Identify which cell holds the provided text, then report its (X, Y) central coordinate. 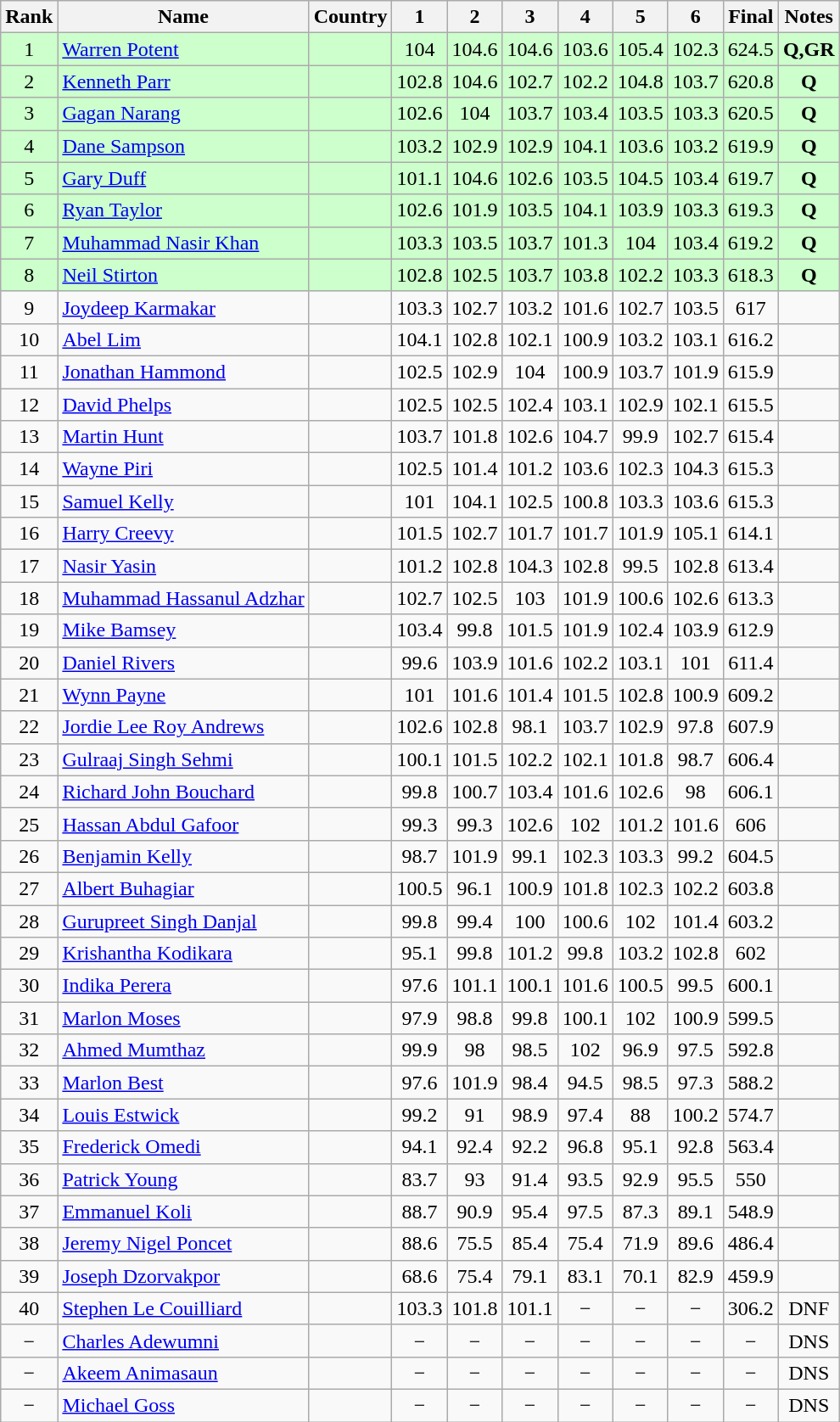
603.8 (750, 888)
614.1 (750, 534)
613.3 (750, 598)
37 (29, 1212)
Jeremy Nigel Poncet (183, 1244)
94.5 (585, 1083)
30 (29, 986)
486.4 (750, 1244)
100 (529, 921)
Jordie Lee Roy Andrews (183, 727)
Notes (809, 17)
16 (29, 534)
34 (29, 1115)
Benjamin Kelly (183, 856)
98.4 (529, 1083)
Charles Adewumni (183, 1341)
612.9 (750, 630)
23 (29, 759)
588.2 (750, 1083)
574.7 (750, 1115)
599.5 (750, 1018)
35 (29, 1147)
606.1 (750, 792)
Nasir Yasin (183, 566)
29 (29, 954)
8 (29, 275)
Jonathan Hammond (183, 372)
75.5 (475, 1244)
10 (29, 339)
32 (29, 1050)
615.5 (750, 405)
602 (750, 954)
96.8 (585, 1147)
98.9 (529, 1115)
89.6 (696, 1244)
620.5 (750, 114)
611.4 (750, 663)
36 (29, 1179)
99.6 (419, 663)
92.9 (640, 1179)
Abel Lim (183, 339)
96.1 (475, 888)
26 (29, 856)
Kenneth Parr (183, 81)
Warren Potent (183, 49)
92.4 (475, 1147)
90.9 (475, 1212)
20 (29, 663)
18 (29, 598)
22 (29, 727)
Name (183, 17)
100.8 (585, 501)
97.8 (696, 727)
88.7 (419, 1212)
104.7 (585, 437)
39 (29, 1276)
68.6 (419, 1276)
459.9 (750, 1276)
104.8 (640, 81)
Krishantha Kodikara (183, 954)
DNF (809, 1308)
40 (29, 1308)
606 (750, 824)
33 (29, 1083)
David Phelps (183, 405)
607.9 (750, 727)
103.8 (585, 275)
Joseph Dzorvakpor (183, 1276)
27 (29, 888)
Wayne Piri (183, 469)
97.9 (419, 1018)
88.6 (419, 1244)
617 (750, 307)
619.7 (750, 178)
Ahmed Mumthaz (183, 1050)
92.8 (696, 1147)
619.9 (750, 146)
87.3 (640, 1212)
Joydeep Karmakar (183, 307)
15 (29, 501)
91.4 (529, 1179)
306.2 (750, 1308)
609.2 (750, 695)
97.3 (696, 1083)
Emmanuel Koli (183, 1212)
103 (529, 598)
79.1 (529, 1276)
Q,GR (809, 49)
92.2 (529, 1147)
Stephen Le Couilliard (183, 1308)
38 (29, 1244)
94.1 (419, 1147)
9 (29, 307)
98.1 (529, 727)
Gulraaj Singh Sehmi (183, 759)
Country (350, 17)
619.3 (750, 210)
Marlon Best (183, 1083)
105.4 (640, 49)
Marlon Moses (183, 1018)
100.2 (696, 1115)
Samuel Kelly (183, 501)
592.8 (750, 1050)
563.4 (750, 1147)
88 (640, 1115)
21 (29, 695)
Daniel Rivers (183, 663)
615.9 (750, 372)
25 (29, 824)
99.1 (529, 856)
95.4 (529, 1212)
85.4 (529, 1244)
550 (750, 1179)
17 (29, 566)
Hassan Abdul Gafoor (183, 824)
19 (29, 630)
Rank (29, 17)
Neil Stirton (183, 275)
101.3 (585, 243)
Dane Sampson (183, 146)
98.8 (475, 1018)
100.7 (475, 792)
104.5 (640, 178)
600.1 (750, 986)
Wynn Payne (183, 695)
548.9 (750, 1212)
93.5 (585, 1179)
Martin Hunt (183, 437)
70.1 (640, 1276)
28 (29, 921)
11 (29, 372)
82.9 (696, 1276)
613.4 (750, 566)
31 (29, 1018)
Patrick Young (183, 1179)
Final (750, 17)
618.3 (750, 275)
12 (29, 405)
Frederick Omedi (183, 1147)
Muhammad Nasir Khan (183, 243)
Muhammad Hassanul Adzhar (183, 598)
Louis Estwick (183, 1115)
93 (475, 1179)
Albert Buhagiar (183, 888)
13 (29, 437)
Michael Goss (183, 1405)
95.5 (696, 1179)
Ryan Taylor (183, 210)
24 (29, 792)
Gagan Narang (183, 114)
604.5 (750, 856)
616.2 (750, 339)
619.2 (750, 243)
Richard John Bouchard (183, 792)
Mike Bamsey (183, 630)
96.9 (640, 1050)
Indika Perera (183, 986)
Gary Duff (183, 178)
97.4 (585, 1115)
Harry Creevy (183, 534)
14 (29, 469)
71.9 (640, 1244)
99.4 (475, 921)
83.1 (585, 1276)
624.5 (750, 49)
91 (475, 1115)
615.4 (750, 437)
Akeem Animasaun (183, 1373)
Gurupreet Singh Danjal (183, 921)
89.1 (696, 1212)
606.4 (750, 759)
83.7 (419, 1179)
105.1 (696, 534)
603.2 (750, 921)
620.8 (750, 81)
7 (29, 243)
